Return the (x, y) coordinate for the center point of the cell that contains the specified text.  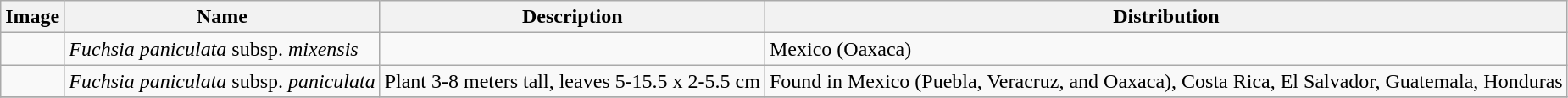
Fuchsia paniculata subsp. mixensis (222, 49)
Name (222, 17)
Found in Mexico (Puebla, Veracruz, and Oaxaca), Costa Rica, El Salvador, Guatemala, Honduras (1166, 81)
Description (572, 17)
Distribution (1166, 17)
Mexico (Oaxaca) (1166, 49)
Plant 3-8 meters tall, leaves 5-15.5 x 2-5.5 cm (572, 81)
Fuchsia paniculata subsp. paniculata (222, 81)
Image (32, 17)
